Search for the cell housing the specified text and yield its [x, y] center coordinate. 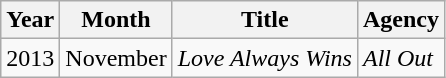
All Out [400, 58]
Year [30, 20]
2013 [30, 58]
Love Always Wins [264, 58]
Month [116, 20]
Title [264, 20]
Agency [400, 20]
November [116, 58]
